Capture the cell that displays the provided text and extract its [x, y] central coordinate. 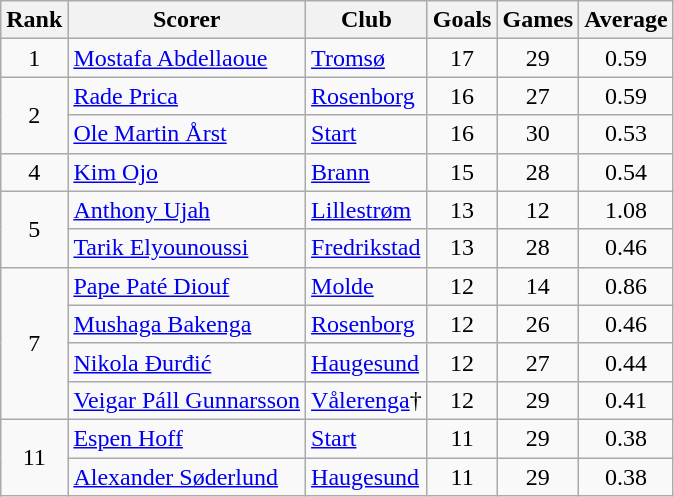
17 [462, 58]
2 [34, 115]
Lillestrøm [367, 210]
Kim Ojo [187, 172]
Brann [367, 172]
0.44 [626, 362]
Nikola Đurđić [187, 362]
14 [538, 286]
0.54 [626, 172]
Tarik Elyounoussi [187, 248]
Espen Hoff [187, 438]
0.41 [626, 400]
1 [34, 58]
7 [34, 343]
0.53 [626, 134]
Rank [34, 20]
Pape Paté Diouf [187, 286]
Alexander Søderlund [187, 477]
Molde [367, 286]
Anthony Ujah [187, 210]
5 [34, 229]
Tromsø [367, 58]
Rade Prica [187, 96]
1.08 [626, 210]
15 [462, 172]
Fredrikstad [367, 248]
Average [626, 20]
30 [538, 134]
26 [538, 324]
Club [367, 20]
Scorer [187, 20]
Goals [462, 20]
Vålerenga† [367, 400]
Mostafa Abdellaoue [187, 58]
Games [538, 20]
Mushaga Bakenga [187, 324]
Veigar Páll Gunnarsson [187, 400]
4 [34, 172]
0.86 [626, 286]
Ole Martin Årst [187, 134]
